Scan for the cell matching the given text and deliver its (X, Y) coordinate at center. 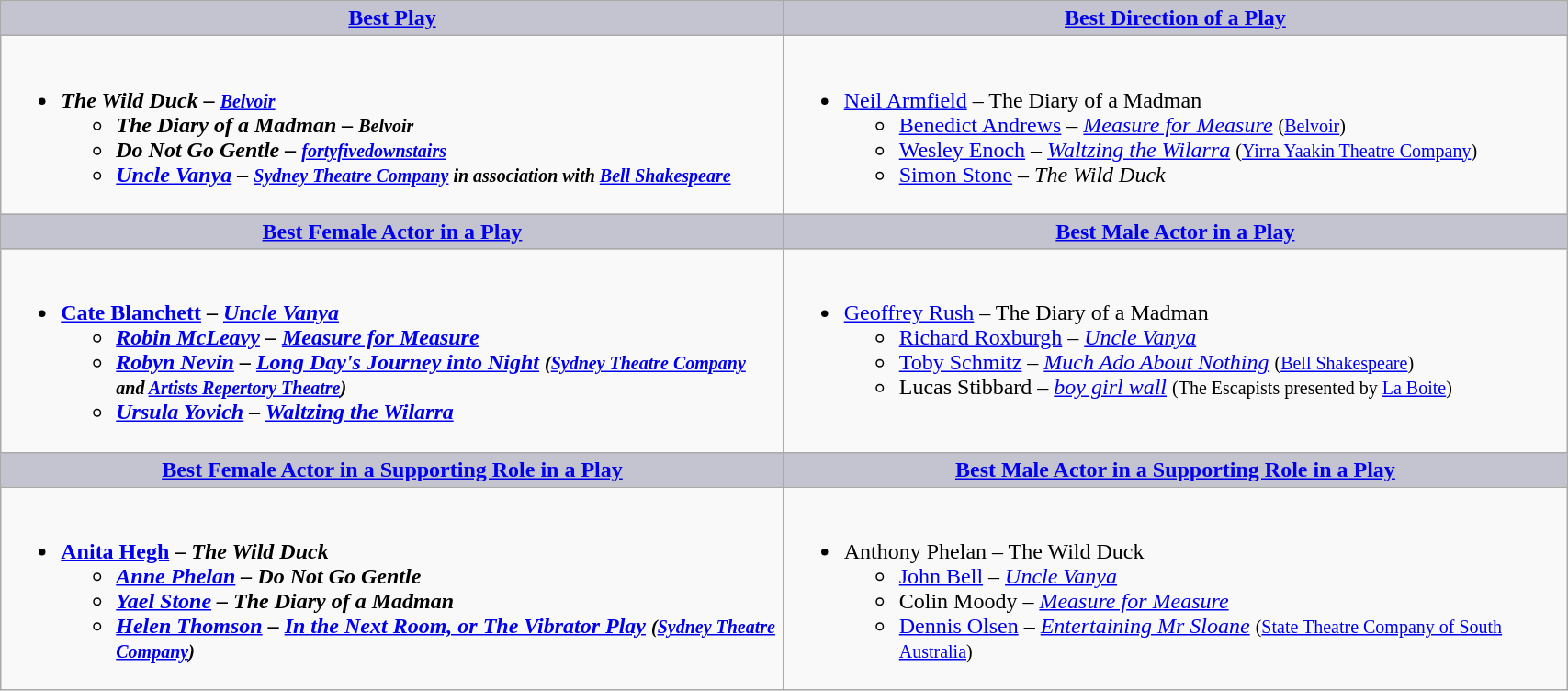
Best Female Actor in a Supporting Role in a Play (392, 470)
Best Direction of a Play (1175, 18)
Best Male Actor in a Play (1175, 232)
Best Female Actor in a Play (392, 232)
Best Male Actor in a Supporting Role in a Play (1175, 470)
Best Play (392, 18)
